Detect which cell encompasses the target text, then output its [x, y] center coordinate. 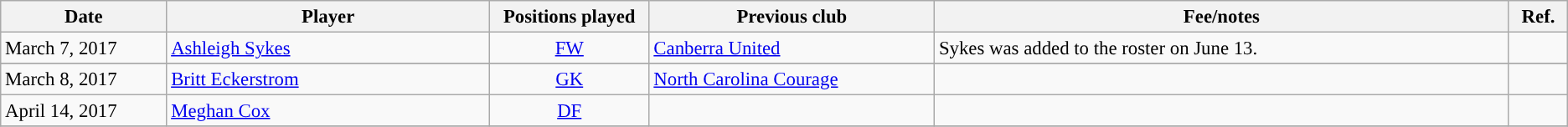
FW [570, 48]
Sykes was added to the roster on June 13. [1222, 48]
March 7, 2017 [84, 48]
Canberra United [792, 48]
DF [570, 111]
April 14, 2017 [84, 111]
Ref. [1538, 17]
GK [570, 79]
North Carolina Courage [792, 79]
Fee/notes [1222, 17]
Britt Eckerstrom [328, 79]
Ashleigh Sykes [328, 48]
Previous club [792, 17]
March 8, 2017 [84, 79]
Date [84, 17]
Positions played [570, 17]
Meghan Cox [328, 111]
Player [328, 17]
